Detect which cell encompasses the target text, then output its [x, y] center coordinate. 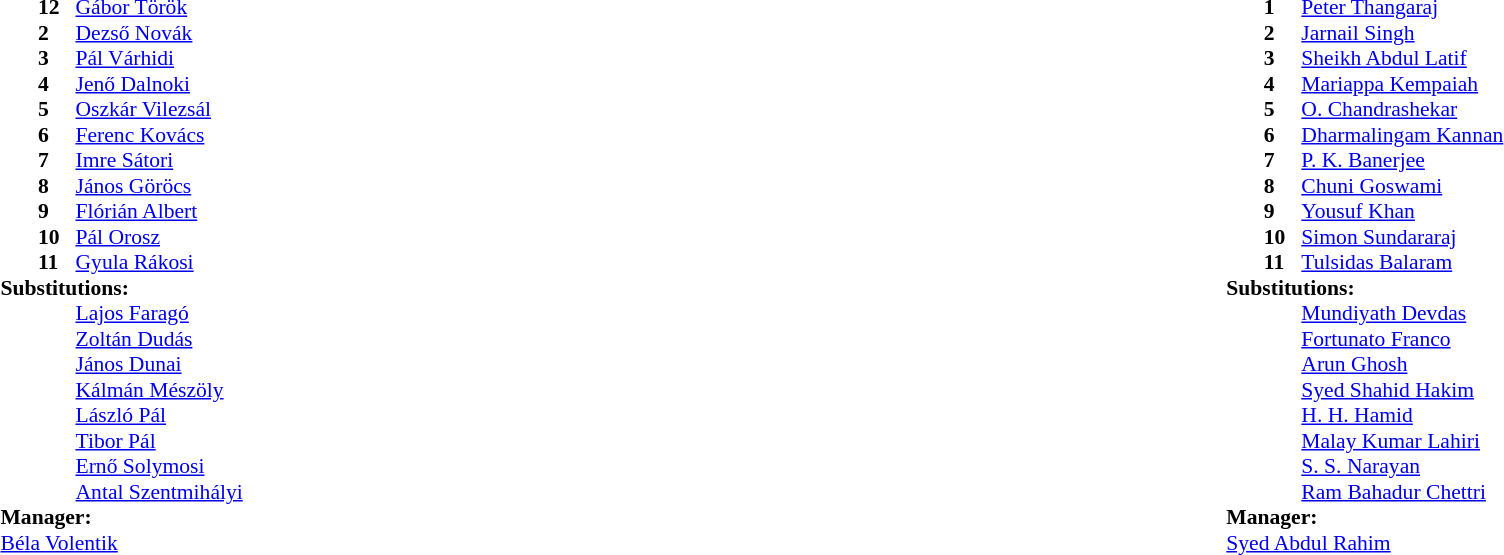
Chuni Goswami [1402, 186]
Sheikh Abdul Latif [1402, 59]
Mundiyath Devdas [1402, 313]
Ernő Solymosi [160, 467]
Syed Shahid Hakim [1402, 390]
Imre Sátori [160, 161]
Flórián Albert [160, 211]
S. S. Narayan [1402, 467]
Yousuf Khan [1402, 211]
Lajos Faragó [160, 313]
Pál Várhidi [160, 59]
László Pál [160, 415]
Mariappa Kempaiah [1402, 84]
Oszkár Vilezsál [160, 109]
Tulsidas Balaram [1402, 263]
Fortunato Franco [1402, 339]
Simon Sundararaj [1402, 237]
Arun Ghosh [1402, 365]
H. H. Hamid [1402, 415]
P. K. Banerjee [1402, 161]
Tibor Pál [160, 441]
Dezső Novák [160, 33]
János Göröcs [160, 186]
Pál Orosz [160, 237]
Malay Kumar Lahiri [1402, 441]
János Dunai [160, 365]
Zoltán Dudás [160, 339]
Dharmalingam Kannan [1402, 135]
O. Chandrashekar [1402, 109]
Ram Bahadur Chettri [1402, 492]
Jenő Dalnoki [160, 84]
Gyula Rákosi [160, 263]
Kálmán Mészöly [160, 390]
Jarnail Singh [1402, 33]
Ferenc Kovács [160, 135]
Antal Szentmihályi [160, 492]
